Detect which cell encompasses the target text, then output its [X, Y] center coordinate. 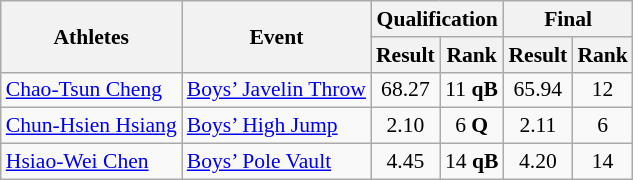
Chun-Hsien Hsiang [92, 126]
4.20 [538, 162]
12 [602, 90]
Chao-Tsun Cheng [92, 90]
Event [276, 36]
11 qB [472, 90]
6 [602, 126]
65.94 [538, 90]
Athletes [92, 36]
6 Q [472, 126]
Boys’ Javelin Throw [276, 90]
Final [568, 19]
Hsiao-Wei Chen [92, 162]
4.45 [406, 162]
14 [602, 162]
Qualification [437, 19]
Boys’ High Jump [276, 126]
68.27 [406, 90]
14 qB [472, 162]
2.10 [406, 126]
2.11 [538, 126]
Boys’ Pole Vault [276, 162]
